Capture the cell that displays the provided text and extract its [x, y] central coordinate. 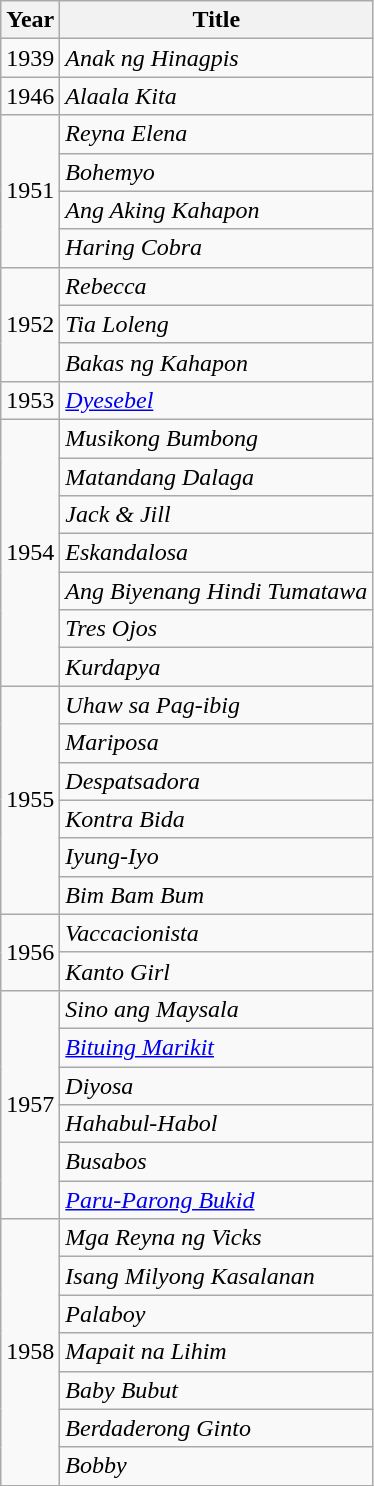
1939 [30, 58]
1953 [30, 400]
1952 [30, 324]
Vaccacionista [216, 933]
Baby Bubut [216, 1390]
Uhaw sa Pag-ibig [216, 705]
Paru-Parong Bukid [216, 1200]
Jack & Jill [216, 515]
Mariposa [216, 743]
Musikong Bumbong [216, 438]
Bim Bam Bum [216, 895]
1946 [30, 96]
Iyung-Iyo [216, 857]
Eskandalosa [216, 553]
Anak ng Hinagpis [216, 58]
Bakas ng Kahapon [216, 362]
Bohemyo [216, 172]
Matandang Dalaga [216, 477]
Berdaderong Ginto [216, 1428]
Reyna Elena [216, 134]
1958 [30, 1352]
Sino ang Maysala [216, 1009]
Title [216, 20]
Haring Cobra [216, 248]
1951 [30, 191]
Palaboy [216, 1314]
Bobby [216, 1466]
Despatsadora [216, 781]
Tia Loleng [216, 324]
1955 [30, 800]
Diyosa [216, 1085]
Mga Reyna ng Vicks [216, 1238]
Bituing Marikit [216, 1047]
Rebecca [216, 286]
Mapait na Lihim [216, 1352]
1957 [30, 1104]
Ang Biyenang Hindi Tumatawa [216, 591]
Ang Aking Kahapon [216, 210]
Dyesebel [216, 400]
Isang Milyong Kasalanan [216, 1276]
Busabos [216, 1162]
1954 [30, 552]
Tres Ojos [216, 629]
Hahabul-Habol [216, 1124]
Year [30, 20]
1956 [30, 952]
Kontra Bida [216, 819]
Kanto Girl [216, 971]
Alaala Kita [216, 96]
Kurdapya [216, 667]
